Capture the cell that displays the provided text and extract its [X, Y] central coordinate. 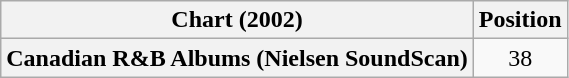
Canadian R&B Albums (Nielsen SoundScan) [238, 58]
Chart (2002) [238, 20]
38 [520, 58]
Position [520, 20]
